Extract the (x, y) coordinate from the center of the cell holding the provided text.  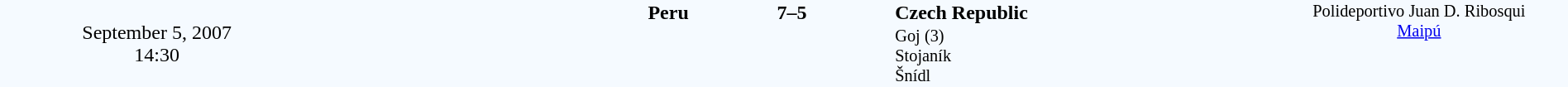
Czech Republic (1082, 12)
Peru (501, 12)
Polideportivo Juan D. RibosquiMaipú (1419, 43)
7–5 (791, 12)
September 5, 200714:30 (157, 43)
Goj (3)StojaníkŠnídl (1082, 56)
